Determine the [x, y] coordinate at the center of the cell enclosing the given text.  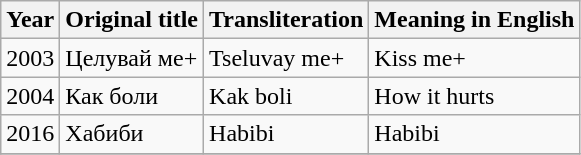
Kak boli [286, 96]
Целувай ме+ [132, 58]
Year [30, 20]
Kiss me+ [474, 58]
2004 [30, 96]
How it hurts [474, 96]
Как боли [132, 96]
Original title [132, 20]
Tseluvay me+ [286, 58]
Хабиби [132, 134]
Meaning in English [474, 20]
2003 [30, 58]
Transliteration [286, 20]
2016 [30, 134]
